Locate the cell with the specified text and output its [X, Y] center coordinate. 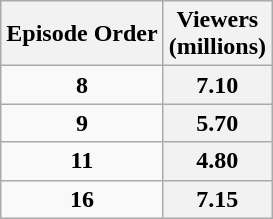
11 [82, 161]
9 [82, 123]
8 [82, 85]
16 [82, 199]
4.80 [217, 161]
Viewers(millions) [217, 34]
7.15 [217, 199]
Episode Order [82, 34]
7.10 [217, 85]
5.70 [217, 123]
